Provide the (X, Y) coordinate of the cell's center where the given text is located.  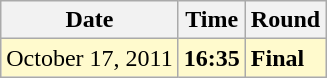
Round (285, 20)
Time (212, 20)
October 17, 2011 (90, 58)
16:35 (212, 58)
Date (90, 20)
Final (285, 58)
